Return the (x, y) coordinate for the center point of the cell that contains the specified text.  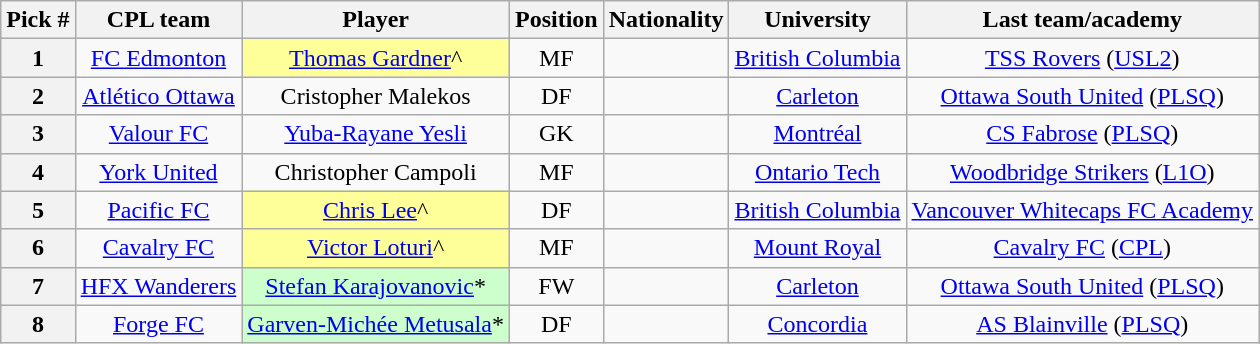
Cavalry FC (CPL) (1082, 248)
2 (38, 96)
FC Edmonton (158, 58)
Chris Lee^ (376, 210)
6 (38, 248)
FW (556, 286)
Atlético Ottawa (158, 96)
GK (556, 134)
Garven-Michée Metusala* (376, 324)
Pacific FC (158, 210)
Mount Royal (818, 248)
Thomas Gardner^ (376, 58)
Christopher Campoli (376, 172)
TSS Rovers (USL2) (1082, 58)
Victor Loturi^ (376, 248)
Yuba-Rayane Yesli (376, 134)
Pick # (38, 20)
AS Blainville (PLSQ) (1082, 324)
Concordia (818, 324)
8 (38, 324)
Valour FC (158, 134)
1 (38, 58)
3 (38, 134)
CPL team (158, 20)
HFX Wanderers (158, 286)
Forge FC (158, 324)
Nationality (666, 20)
University (818, 20)
Woodbridge Strikers (L1O) (1082, 172)
Ontario Tech (818, 172)
Player (376, 20)
CS Fabrose (PLSQ) (1082, 134)
York United (158, 172)
Cavalry FC (158, 248)
Last team/academy (1082, 20)
4 (38, 172)
Vancouver Whitecaps FC Academy (1082, 210)
Stefan Karajovanovic* (376, 286)
Position (556, 20)
Montréal (818, 134)
5 (38, 210)
7 (38, 286)
Cristopher Malekos (376, 96)
